Locate the cell with the specified text and output its (x, y) center coordinate. 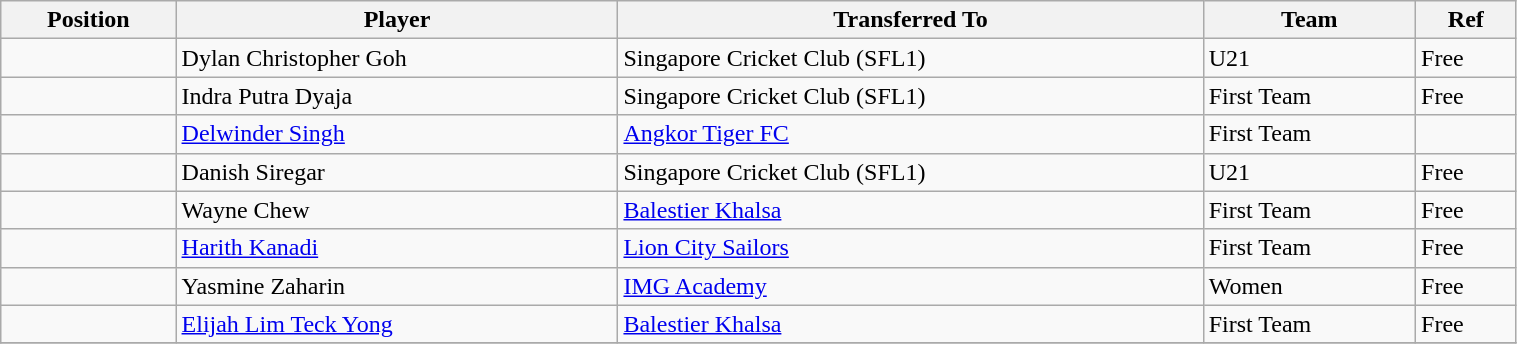
Women (1309, 286)
Indra Putra Dyaja (397, 96)
Team (1309, 20)
Harith Kanadi (397, 248)
Dylan Christopher Goh (397, 58)
Lion City Sailors (910, 248)
Danish Siregar (397, 172)
Delwinder Singh (397, 134)
Yasmine Zaharin (397, 286)
Elijah Lim Teck Yong (397, 324)
Wayne Chew (397, 210)
Ref (1466, 20)
Player (397, 20)
Transferred To (910, 20)
Position (88, 20)
Angkor Tiger FC (910, 134)
IMG Academy (910, 286)
